Return the (x, y) coordinate for the center point of the cell that contains the specified text.  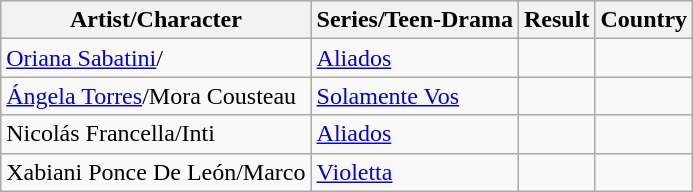
Xabiani Ponce De León/Marco (156, 172)
Artist/Character (156, 20)
Oriana Sabatini/ (156, 58)
Nicolás Francella/Inti (156, 134)
Country (644, 20)
Series/Teen-Drama (414, 20)
Violetta (414, 172)
Ángela Torres/Mora Cousteau (156, 96)
Solamente Vos (414, 96)
Result (557, 20)
